Extract the (X, Y) coordinate from the center of the cell holding the provided text.  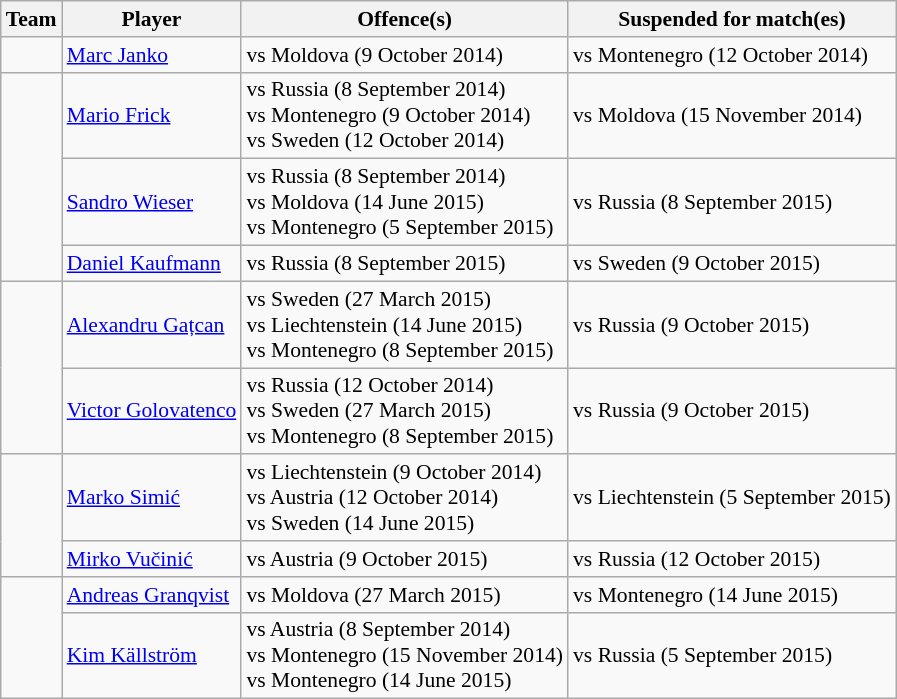
Suspended for match(es) (732, 19)
Team (32, 19)
Mirko Vučinić (152, 559)
Andreas Granqvist (152, 595)
Sandro Wieser (152, 202)
vs Liechtenstein (5 September 2015) (732, 498)
Alexandru Gațcan (152, 324)
vs Montenegro (14 June 2015) (732, 595)
vs Russia (8 September 2014) vs Moldova (14 June 2015) vs Montenegro (5 September 2015) (404, 202)
vs Russia (12 October 2015) (732, 559)
vs Sweden (9 October 2015) (732, 264)
Marko Simić (152, 498)
vs Russia (5 September 2015) (732, 656)
Kim Källström (152, 656)
vs Russia (12 October 2014) vs Sweden (27 March 2015) vs Montenegro (8 September 2015) (404, 412)
vs Sweden (27 March 2015) vs Liechtenstein (14 June 2015) vs Montenegro (8 September 2015) (404, 324)
vs Moldova (9 October 2014) (404, 55)
Daniel Kaufmann (152, 264)
Victor Golovatenco (152, 412)
vs Liechtenstein (9 October 2014) vs Austria (12 October 2014) vs Sweden (14 June 2015) (404, 498)
Player (152, 19)
vs Moldova (15 November 2014) (732, 116)
Offence(s) (404, 19)
vs Austria (8 September 2014) vs Montenegro (15 November 2014) vs Montenegro (14 June 2015) (404, 656)
vs Moldova (27 March 2015) (404, 595)
vs Austria (9 October 2015) (404, 559)
Marc Janko (152, 55)
vs Russia (8 September 2014) vs Montenegro (9 October 2014) vs Sweden (12 October 2014) (404, 116)
Mario Frick (152, 116)
vs Montenegro (12 October 2014) (732, 55)
